Return (x, y) of the center of cell containing provided text 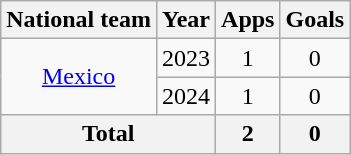
2 (248, 134)
Mexico (79, 77)
Goals (315, 20)
Apps (248, 20)
2024 (186, 96)
National team (79, 20)
Total (108, 134)
Year (186, 20)
2023 (186, 58)
